Detect which cell encompasses the target text, then output its [X, Y] center coordinate. 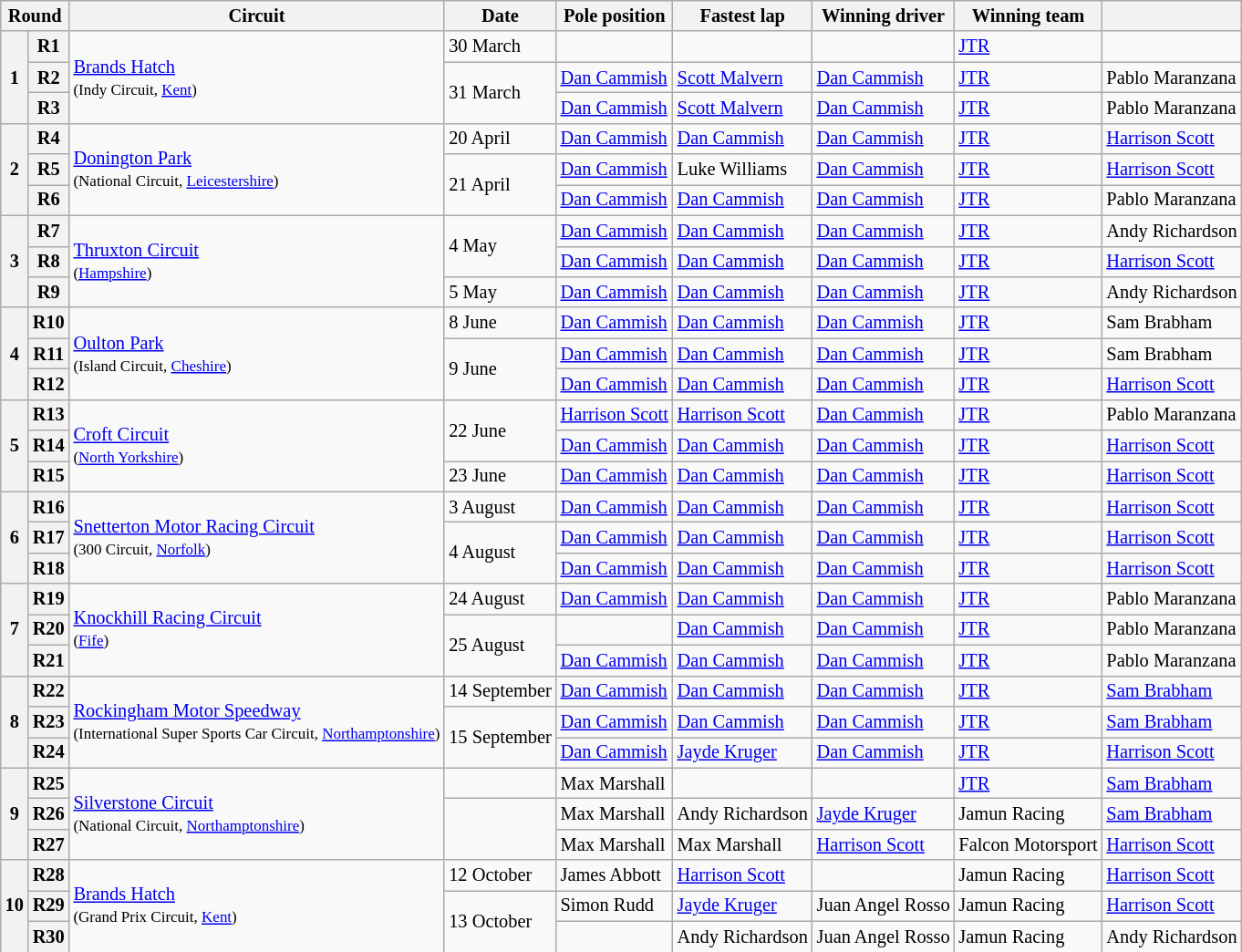
2 [15, 170]
R8 [49, 262]
R24 [49, 752]
4 [15, 354]
21 April [500, 184]
R19 [49, 599]
23 June [500, 476]
13 October [500, 921]
Knockhill Racing Circuit(Fife) [257, 629]
1 [15, 77]
R18 [49, 568]
Donington Park(National Circuit, Leicestershire) [257, 170]
31 March [500, 93]
R28 [49, 875]
Croft Circuit(North Yorkshire) [257, 445]
Thruxton Circuit(Hampshire) [257, 261]
22 June [500, 430]
Falcon Motorsport [1028, 844]
9 [15, 813]
Pole position [615, 16]
Rockingham Motor Speedway(International Super Sports Car Circuit, Northamptonshire) [257, 722]
R1 [49, 47]
R14 [49, 446]
4 August [500, 553]
7 [15, 629]
8 June [500, 323]
Luke Williams [742, 170]
20 April [500, 139]
R9 [49, 292]
Winning team [1028, 16]
Oulton Park(Island Circuit, Cheshire) [257, 354]
Circuit [257, 16]
R17 [49, 537]
R11 [49, 354]
R3 [49, 108]
Fastest lap [742, 16]
15 September [500, 737]
3 [15, 261]
Round [35, 16]
R22 [49, 691]
R27 [49, 844]
Silverstone Circuit(National Circuit, Northamptonshire) [257, 813]
R5 [49, 170]
R26 [49, 813]
R25 [49, 783]
10 [15, 906]
R30 [49, 936]
9 June [500, 368]
5 May [500, 292]
R23 [49, 721]
R12 [49, 384]
6 [15, 538]
R21 [49, 660]
R7 [49, 231]
Simon Rudd [615, 905]
14 September [500, 691]
R29 [49, 905]
Snetterton Motor Racing Circuit(300 Circuit, Norfolk) [257, 538]
R20 [49, 629]
R4 [49, 139]
8 [15, 722]
3 August [500, 507]
Brands Hatch(Grand Prix Circuit, Kent) [257, 906]
12 October [500, 875]
5 [15, 445]
R13 [49, 415]
James Abbott [615, 875]
R10 [49, 323]
R16 [49, 507]
30 March [500, 47]
Winning driver [884, 16]
R6 [49, 200]
24 August [500, 599]
25 August [500, 644]
Date [500, 16]
R15 [49, 476]
Brands Hatch(Indy Circuit, Kent) [257, 77]
R2 [49, 78]
4 May [500, 246]
